Pinpoint the cell where the given text exists, returning its (X, Y) midpoint coordinate. 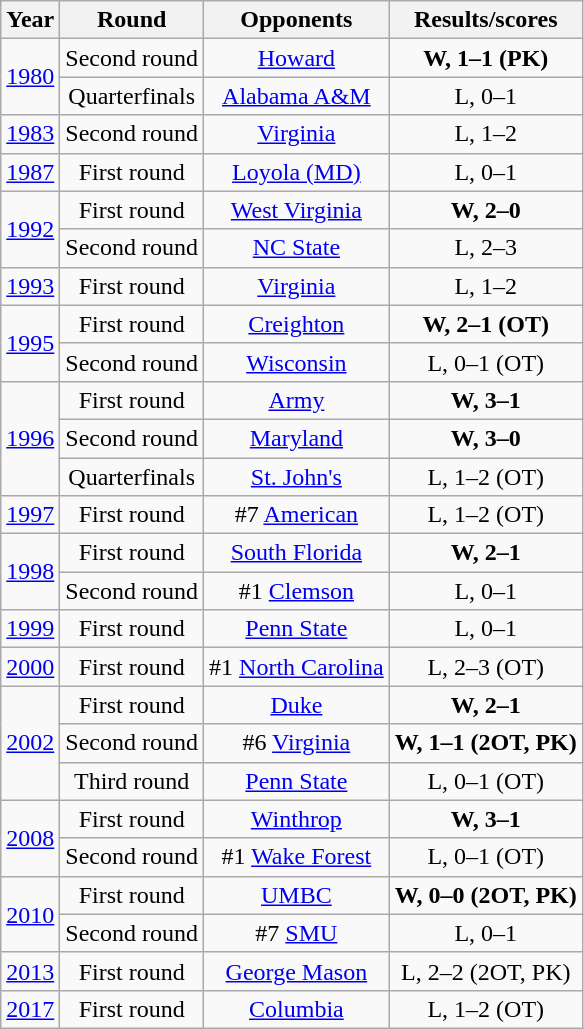
W, 3–0 (486, 438)
UMBC (297, 895)
Round (132, 20)
Loyola (MD) (297, 172)
L, 2–2 (2OT, PK) (486, 971)
W, 1–1 (2OT, PK) (486, 743)
Third round (132, 781)
Columbia (297, 1009)
1980 (30, 77)
W, 2–0 (486, 210)
1997 (30, 515)
2002 (30, 743)
NC State (297, 248)
1996 (30, 438)
W, 1–1 (PK) (486, 58)
George Mason (297, 971)
1993 (30, 286)
2010 (30, 914)
St. John's (297, 477)
1987 (30, 172)
#1 Wake Forest (297, 857)
W, 0–0 (2OT, PK) (486, 895)
#1 North Carolina (297, 667)
L, 2–3 (486, 248)
Army (297, 400)
2000 (30, 667)
1998 (30, 572)
Winthrop (297, 819)
Wisconsin (297, 362)
Duke (297, 705)
Results/scores (486, 20)
W, 2–1 (OT) (486, 324)
#7 SMU (297, 933)
Maryland (297, 438)
2017 (30, 1009)
1983 (30, 134)
#7 American (297, 515)
L, 2–3 (OT) (486, 667)
1995 (30, 343)
#1 Clemson (297, 591)
#6 Virginia (297, 743)
2008 (30, 838)
Alabama A&M (297, 96)
Year (30, 20)
2013 (30, 971)
Howard (297, 58)
1992 (30, 229)
Creighton (297, 324)
Opponents (297, 20)
South Florida (297, 553)
1999 (30, 629)
West Virginia (297, 210)
